Capture the cell that displays the provided text and extract its [x, y] central coordinate. 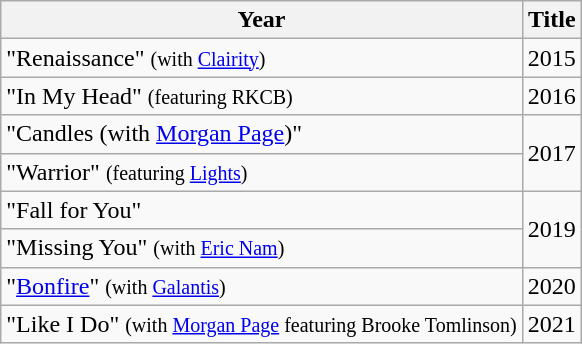
"Renaissance" (with Clairity) [262, 58]
2019 [552, 229]
2017 [552, 153]
"Bonfire" (with Galantis) [262, 286]
"In My Head" (featuring RKCB) [262, 96]
"Like I Do" (with Morgan Page featuring Brooke Tomlinson) [262, 324]
Year [262, 20]
Title [552, 20]
2020 [552, 286]
2021 [552, 324]
"Fall for You" [262, 210]
2016 [552, 96]
2015 [552, 58]
"Candles (with Morgan Page)" [262, 134]
"Warrior" (featuring Lights) [262, 172]
"Missing You" (with Eric Nam) [262, 248]
